Pinpoint the cell where the given text exists, returning its (X, Y) midpoint coordinate. 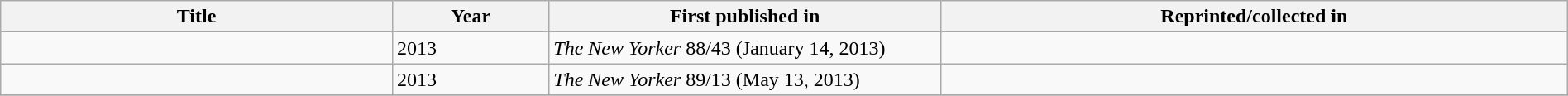
The New Yorker 88/43 (January 14, 2013) (745, 48)
Reprinted/collected in (1254, 17)
Year (470, 17)
First published in (745, 17)
Title (197, 17)
The New Yorker 89/13 (May 13, 2013) (745, 79)
